Locate the cell with the specified text and output its (x, y) center coordinate. 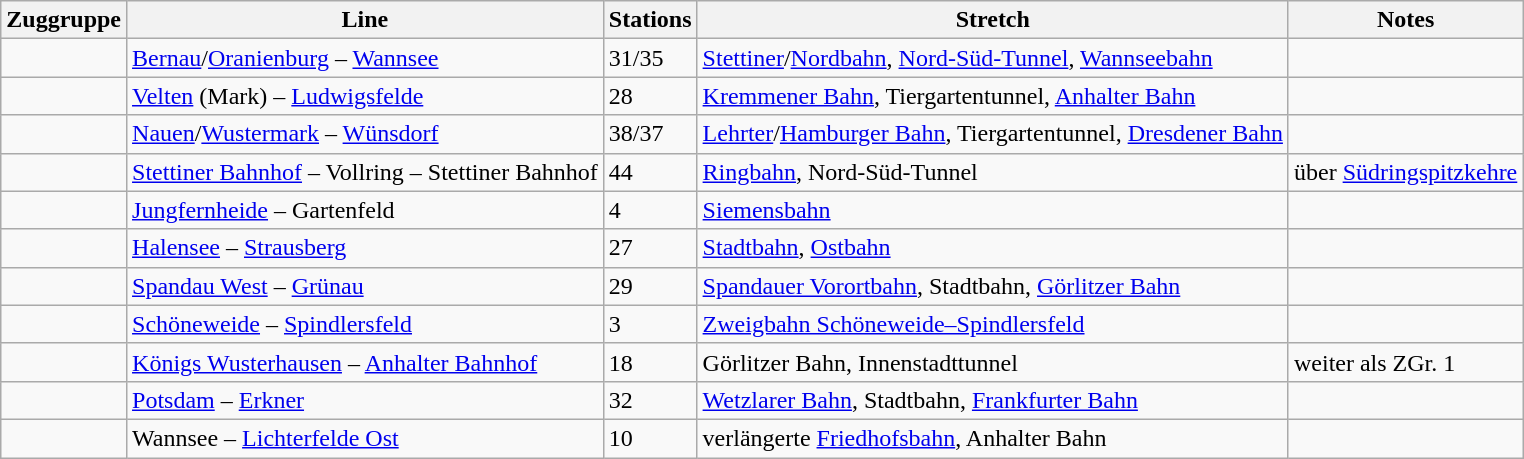
über Südringspitzkehre (1405, 172)
Jungfernheide – Gartenfeld (366, 210)
Potsdam – Erkner (366, 400)
verlängerte Friedhofsbahn, Anhalter Bahn (992, 438)
Velten (Mark) – Ludwigsfelde (366, 96)
Königs Wusterhausen – Anhalter Bahnhof (366, 362)
38/37 (650, 134)
Spandauer Vorortbahn, Stadtbahn, Görlitzer Bahn (992, 286)
32 (650, 400)
Halensee – Strausberg (366, 248)
Bernau/Oranienburg – Wannsee (366, 58)
4 (650, 210)
28 (650, 96)
Wetzlarer Bahn, Stadtbahn, Frankfurter Bahn (992, 400)
Siemensbahn (992, 210)
Zuggruppe (64, 20)
Line (366, 20)
weiter als ZGr. 1 (1405, 362)
Nauen/Wustermark – Wünsdorf (366, 134)
10 (650, 438)
27 (650, 248)
44 (650, 172)
29 (650, 286)
Stettiner Bahnhof – Vollring – Stettiner Bahnhof (366, 172)
Stations (650, 20)
Wannsee – Lichterfelde Ost (366, 438)
Spandau West – Grünau (366, 286)
Stadtbahn, Ostbahn (992, 248)
Zweigbahn Schöneweide–Spindlersfeld (992, 324)
Schöneweide – Spindlersfeld (366, 324)
Ringbahn, Nord-Süd-Tunnel (992, 172)
Lehrter/Hamburger Bahn, Tiergartentunnel, Dresdener Bahn (992, 134)
Notes (1405, 20)
Kremmener Bahn, Tiergartentunnel, Anhalter Bahn (992, 96)
Görlitzer Bahn, Innenstadttunnel (992, 362)
18 (650, 362)
3 (650, 324)
31/35 (650, 58)
Stettiner/Nordbahn, Nord-Süd-Tunnel, Wannseebahn (992, 58)
Stretch (992, 20)
